Return the [x, y] coordinate for the center point of the cell that contains the specified text.  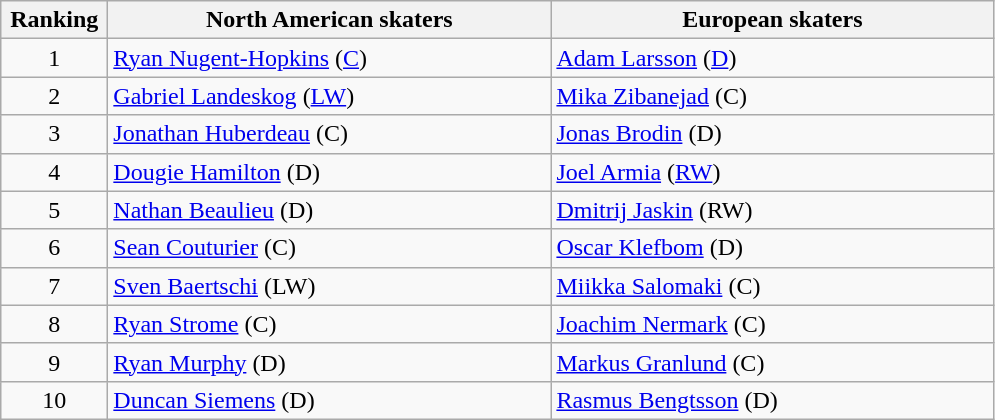
Adam Larsson (D) [772, 58]
Sean Couturier (C) [330, 248]
7 [54, 286]
Gabriel Landeskog (LW) [330, 96]
Ranking [54, 20]
3 [54, 134]
Dougie Hamilton (D) [330, 172]
Duncan Siemens (D) [330, 400]
8 [54, 324]
Nathan Beaulieu (D) [330, 210]
European skaters [772, 20]
Ryan Strome (C) [330, 324]
Mika Zibanejad (C) [772, 96]
Ryan Nugent-Hopkins (C) [330, 58]
Sven Baertschi (LW) [330, 286]
Joachim Nermark (C) [772, 324]
Jonas Brodin (D) [772, 134]
Dmitrij Jaskin (RW) [772, 210]
5 [54, 210]
9 [54, 362]
Ryan Murphy (D) [330, 362]
Miikka Salomaki (C) [772, 286]
Rasmus Bengtsson (D) [772, 400]
Oscar Klefbom (D) [772, 248]
2 [54, 96]
6 [54, 248]
Joel Armia (RW) [772, 172]
10 [54, 400]
1 [54, 58]
North American skaters [330, 20]
4 [54, 172]
Jonathan Huberdeau (C) [330, 134]
Markus Granlund (C) [772, 362]
